Determine the (X, Y) coordinate at the center of the cell enclosing the given text.  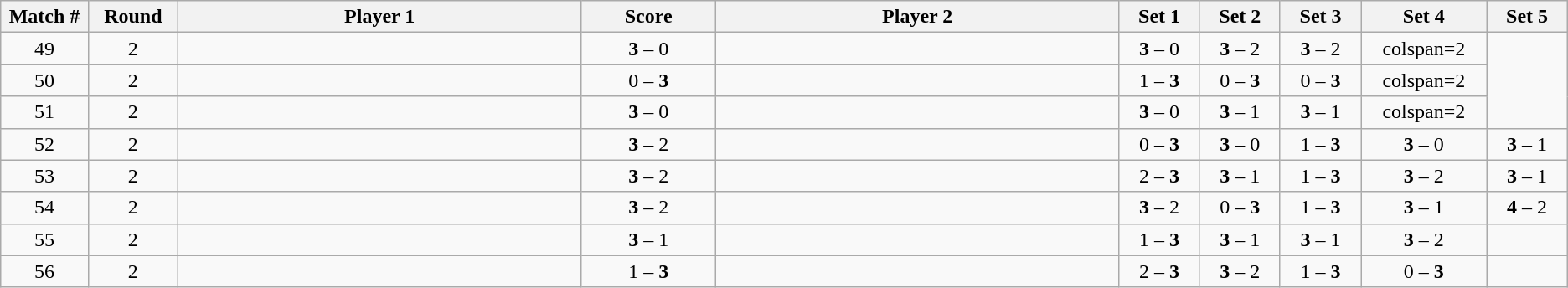
54 (45, 208)
52 (45, 144)
Score (648, 17)
Round (132, 17)
56 (45, 271)
53 (45, 176)
Match # (45, 17)
51 (45, 112)
Set 4 (1424, 17)
Set 1 (1159, 17)
Player 1 (379, 17)
49 (45, 49)
Set 3 (1320, 17)
4 – 2 (1527, 208)
55 (45, 239)
Player 2 (916, 17)
Set 2 (1240, 17)
Set 5 (1527, 17)
50 (45, 80)
